Extract the (X, Y) coordinate from the center of the cell holding the provided text.  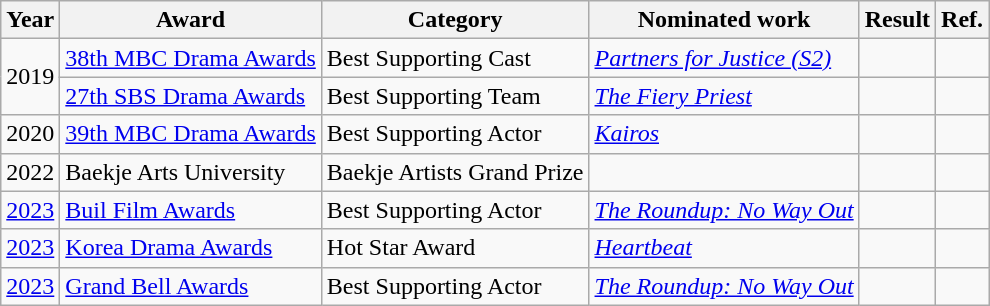
Award (191, 20)
Heartbeat (724, 248)
38th MBC Drama Awards (191, 58)
The Fiery Priest (724, 96)
Baekje Arts University (191, 172)
Grand Bell Awards (191, 286)
2022 (30, 172)
Kairos (724, 134)
27th SBS Drama Awards (191, 96)
Partners for Justice (S2) (724, 58)
Category (455, 20)
Year (30, 20)
Best Supporting Cast (455, 58)
Hot Star Award (455, 248)
Buil Film Awards (191, 210)
Ref. (962, 20)
Nominated work (724, 20)
2019 (30, 77)
Result (897, 20)
39th MBC Drama Awards (191, 134)
2020 (30, 134)
Baekje Artists Grand Prize (455, 172)
Best Supporting Team (455, 96)
Korea Drama Awards (191, 248)
